Extract the (x, y) coordinate from the center of the cell holding the provided text.  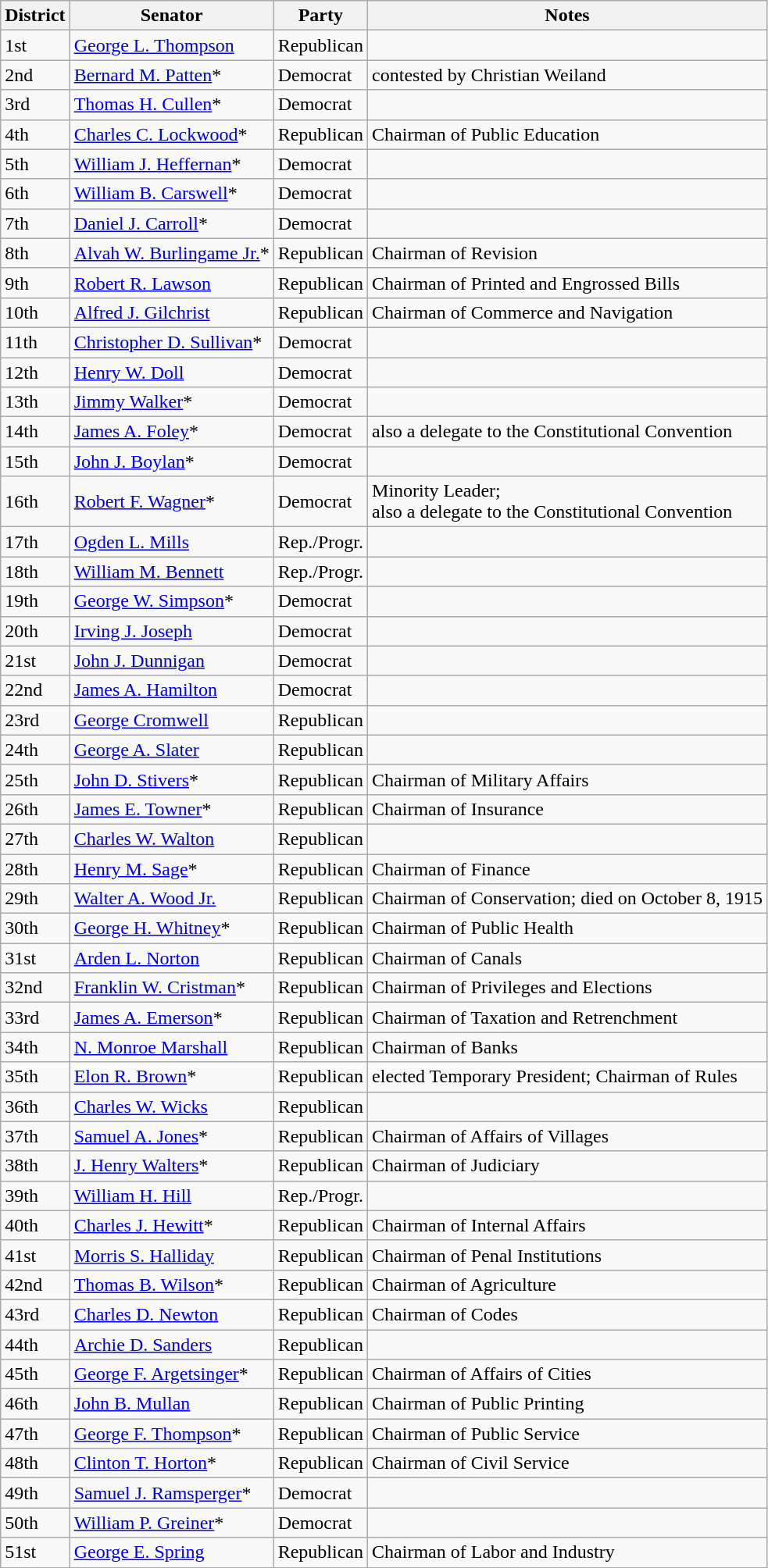
12th (35, 372)
15th (35, 461)
John J. Dunnigan (172, 661)
elected Temporary President; Chairman of Rules (567, 1077)
Samuel A. Jones* (172, 1136)
50th (35, 1523)
28th (35, 869)
25th (35, 779)
Chairman of Labor and Industry (567, 1552)
William J. Heffernan* (172, 164)
Alfred J. Gilchrist (172, 312)
Thomas B. Wilson* (172, 1285)
7th (35, 223)
Chairman of Public Service (567, 1434)
39th (35, 1196)
Chairman of Affairs of Villages (567, 1136)
8th (35, 253)
Chairman of Public Health (567, 928)
1st (35, 45)
Charles W. Walton (172, 839)
Henry W. Doll (172, 372)
3rd (35, 105)
Chairman of Affairs of Cities (567, 1374)
Charles D. Newton (172, 1314)
42nd (35, 1285)
also a delegate to the Constitutional Convention (567, 432)
11th (35, 342)
Robert R. Lawson (172, 283)
43rd (35, 1314)
27th (35, 839)
Chairman of Insurance (567, 809)
16th (35, 501)
Chairman of Privileges and Elections (567, 988)
Chairman of Internal Affairs (567, 1225)
James A. Hamilton (172, 690)
19th (35, 601)
Franklin W. Cristman* (172, 988)
James E. Towner* (172, 809)
George L. Thompson (172, 45)
18th (35, 572)
36th (35, 1107)
45th (35, 1374)
32nd (35, 988)
49th (35, 1493)
Robert F. Wagner* (172, 501)
37th (35, 1136)
Chairman of Judiciary (567, 1166)
9th (35, 283)
Chairman of Military Affairs (567, 779)
William P. Greiner* (172, 1523)
20th (35, 631)
5th (35, 164)
William M. Bennett (172, 572)
Chairman of Public Education (567, 134)
35th (35, 1077)
40th (35, 1225)
Chairman of Banks (567, 1047)
6th (35, 194)
46th (35, 1404)
John D. Stivers* (172, 779)
Alvah W. Burlingame Jr.* (172, 253)
James A. Foley* (172, 432)
Clinton T. Horton* (172, 1463)
George H. Whitney* (172, 928)
Charles W. Wicks (172, 1107)
George A. Slater (172, 750)
Charles C. Lockwood* (172, 134)
51st (35, 1552)
Daniel J. Carroll* (172, 223)
Chairman of Codes (567, 1314)
Minority Leader; also a delegate to the Constitutional Convention (567, 501)
13th (35, 402)
Chairman of Finance (567, 869)
William H. Hill (172, 1196)
14th (35, 432)
2nd (35, 75)
Chairman of Canals (567, 958)
Notes (567, 16)
Irving J. Joseph (172, 631)
contested by Christian Weiland (567, 75)
Chairman of Penal Institutions (567, 1255)
24th (35, 750)
John B. Mullan (172, 1404)
23rd (35, 720)
Senator (172, 16)
Chairman of Taxation and Retrenchment (567, 1017)
30th (35, 928)
Bernard M. Patten* (172, 75)
Jimmy Walker* (172, 402)
Party (320, 16)
34th (35, 1047)
Thomas H. Cullen* (172, 105)
Elon R. Brown* (172, 1077)
29th (35, 899)
10th (35, 312)
Archie D. Sanders (172, 1344)
38th (35, 1166)
J. Henry Walters* (172, 1166)
Henry M. Sage* (172, 869)
21st (35, 661)
Walter A. Wood Jr. (172, 899)
Chairman of Civil Service (567, 1463)
George W. Simpson* (172, 601)
George F. Thompson* (172, 1434)
James A. Emerson* (172, 1017)
Chairman of Conservation; died on October 8, 1915 (567, 899)
Chairman of Revision (567, 253)
17th (35, 542)
George F. Argetsinger* (172, 1374)
Chairman of Public Printing (567, 1404)
William B. Carswell* (172, 194)
Chairman of Commerce and Navigation (567, 312)
Chairman of Agriculture (567, 1285)
George E. Spring (172, 1552)
31st (35, 958)
John J. Boylan* (172, 461)
47th (35, 1434)
44th (35, 1344)
N. Monroe Marshall (172, 1047)
George Cromwell (172, 720)
Chairman of Printed and Engrossed Bills (567, 283)
Charles J. Hewitt* (172, 1225)
Christopher D. Sullivan* (172, 342)
22nd (35, 690)
26th (35, 809)
Ogden L. Mills (172, 542)
41st (35, 1255)
4th (35, 134)
33rd (35, 1017)
Arden L. Norton (172, 958)
48th (35, 1463)
Samuel J. Ramsperger* (172, 1493)
District (35, 16)
Morris S. Halliday (172, 1255)
